Return the (X, Y) coordinate for the center point of the cell that contains the specified text.  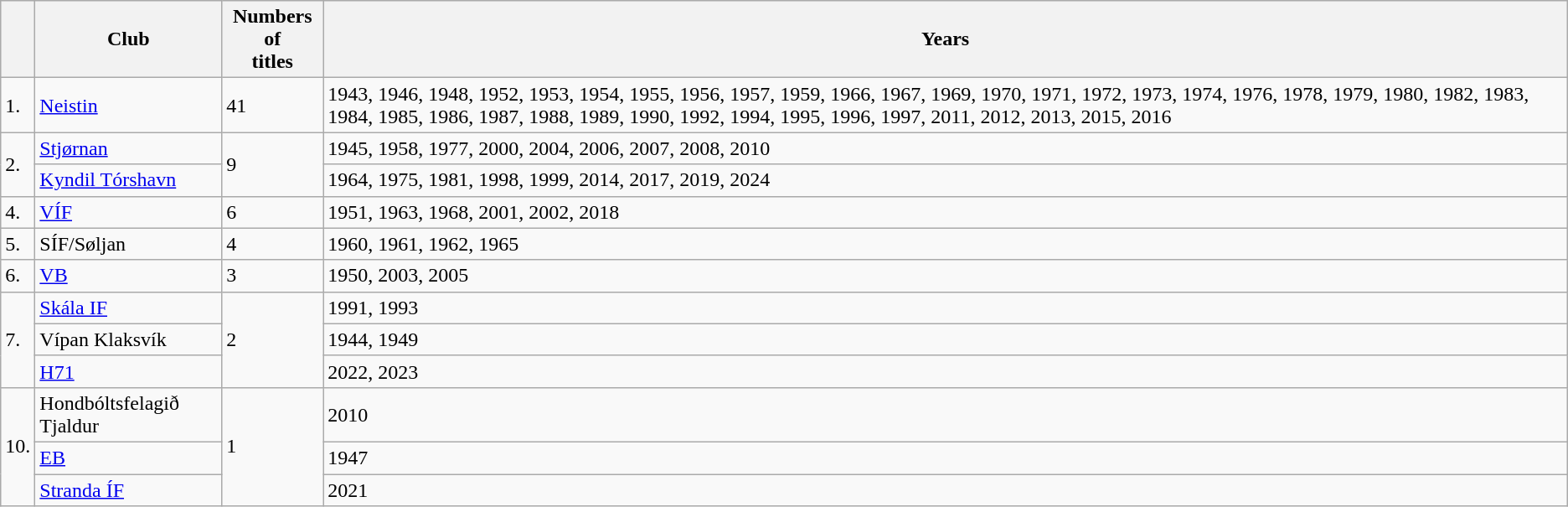
VÍF (129, 212)
Kyndil Tórshavn (129, 180)
4. (18, 212)
1945, 1958, 1977, 2000, 2004, 2006, 2007, 2008, 2010 (945, 148)
1991, 1993 (945, 308)
1944, 1949 (945, 339)
41 (273, 106)
9 (273, 164)
1947 (945, 458)
1960, 1961, 1962, 1965 (945, 244)
1950, 2003, 2005 (945, 276)
1. (18, 106)
2021 (945, 490)
SÍF/Søljan (129, 244)
2. (18, 164)
Stranda ÍF (129, 490)
4 (273, 244)
Numbers oftitles (273, 39)
2010 (945, 414)
5. (18, 244)
Stjørnan (129, 148)
6 (273, 212)
2 (273, 339)
EB (129, 458)
1 (273, 446)
Hondbóltsfelagið Tjaldur (129, 414)
VB (129, 276)
10. (18, 446)
2022, 2023 (945, 371)
Neistin (129, 106)
Vípan Klaksvík (129, 339)
1951, 1963, 1968, 2001, 2002, 2018 (945, 212)
Skála IF (129, 308)
7. (18, 339)
3 (273, 276)
1964, 1975, 1981, 1998, 1999, 2014, 2017, 2019, 2024 (945, 180)
H71 (129, 371)
6. (18, 276)
Years (945, 39)
Club (129, 39)
